Search for the cell housing the specified text and yield its [X, Y] center coordinate. 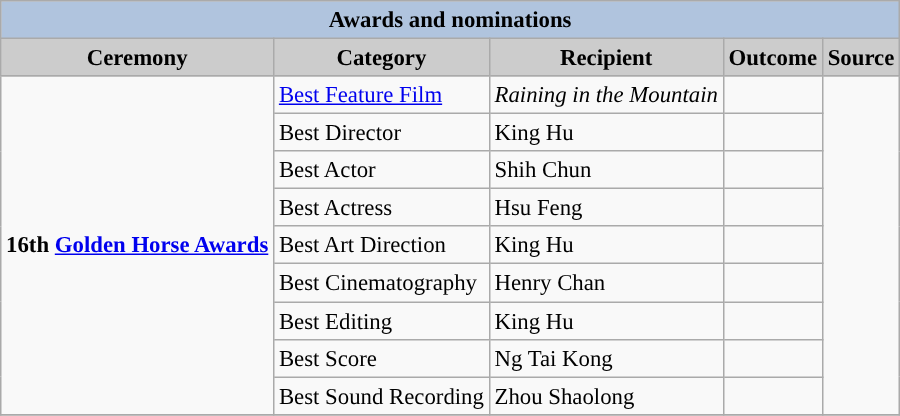
Best Art Direction [382, 245]
Best Feature Film [382, 95]
Awards and nominations [450, 20]
Best Cinematography [382, 283]
Ng Tai Kong [606, 358]
Ceremony [138, 58]
Henry Chan [606, 283]
Zhou Shaolong [606, 396]
Best Editing [382, 321]
Recipient [606, 58]
Best Director [382, 133]
Source [860, 58]
Category [382, 58]
Hsu Feng [606, 208]
Best Actress [382, 208]
Shih Chun [606, 170]
Outcome [772, 58]
Best Score [382, 358]
Best Actor [382, 170]
16th Golden Horse Awards [138, 245]
Best Sound Recording [382, 396]
Raining in the Mountain [606, 95]
